Determine the [X, Y] coordinate at the center of the cell enclosing the given text.  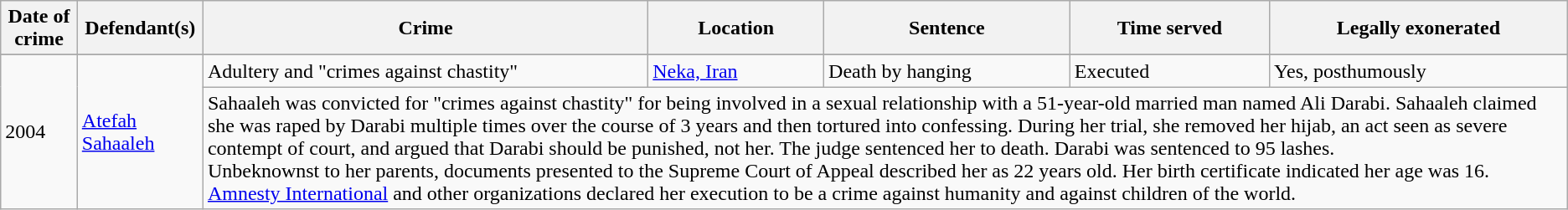
Time served [1169, 28]
Legally exonerated [1419, 28]
2004 [39, 132]
Executed [1169, 71]
Neka, Iran [736, 71]
Death by hanging [947, 71]
Yes, posthumously [1419, 71]
Atefah Sahaaleh [140, 132]
Defendant(s) [140, 28]
Location [736, 28]
Sentence [947, 28]
Crime [426, 28]
Date of crime [39, 28]
Adultery and "crimes against chastity" [426, 71]
